For the text-containing cell, return its midpoint in [x, y] coordinate format. 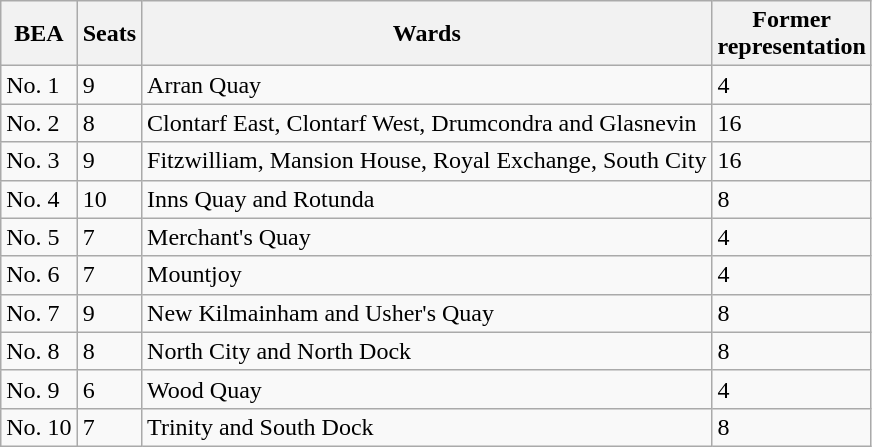
Formerrepresentation [792, 34]
Merchant's Quay [427, 237]
No. 7 [39, 313]
No. 3 [39, 161]
No. 4 [39, 199]
No. 2 [39, 123]
No. 9 [39, 389]
No. 8 [39, 351]
Fitzwilliam, Mansion House, Royal Exchange, South City [427, 161]
Inns Quay and Rotunda [427, 199]
BEA [39, 34]
No. 5 [39, 237]
6 [109, 389]
Clontarf East, Clontarf West, Drumcondra and Glasnevin [427, 123]
No. 1 [39, 85]
Seats [109, 34]
Wood Quay [427, 389]
New Kilmainham and Usher's Quay [427, 313]
Wards [427, 34]
No. 6 [39, 275]
Trinity and South Dock [427, 427]
Mountjoy [427, 275]
No. 10 [39, 427]
10 [109, 199]
Arran Quay [427, 85]
North City and North Dock [427, 351]
